Determine the (x, y) coordinate at the center of the cell enclosing the given text.  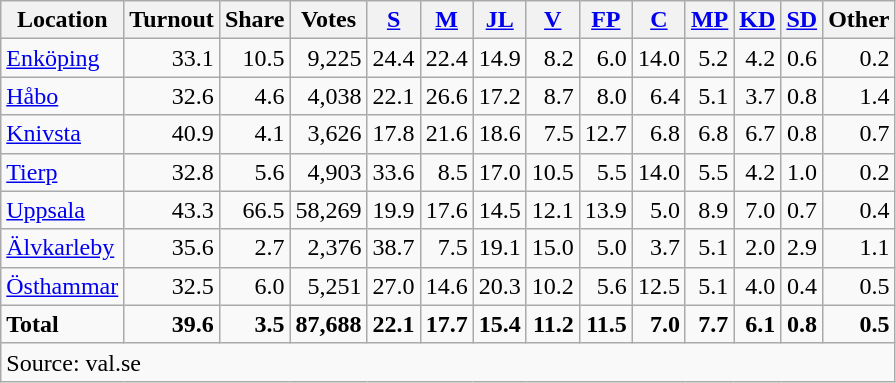
10.2 (552, 286)
FP (606, 20)
13.9 (606, 210)
32.8 (172, 172)
19.9 (394, 210)
Share (254, 20)
17.6 (446, 210)
8.7 (552, 96)
1.4 (859, 96)
M (446, 20)
15.4 (500, 324)
Håbo (62, 96)
11.5 (606, 324)
11.2 (552, 324)
C (658, 20)
39.6 (172, 324)
18.6 (500, 134)
7.7 (709, 324)
12.1 (552, 210)
14.6 (446, 286)
V (552, 20)
2,376 (328, 248)
2.0 (758, 248)
3.5 (254, 324)
12.5 (658, 286)
8.5 (446, 172)
15.0 (552, 248)
Tierp (62, 172)
17.0 (500, 172)
32.6 (172, 96)
8.2 (552, 58)
1.0 (802, 172)
33.1 (172, 58)
4,903 (328, 172)
Location (62, 20)
5,251 (328, 286)
Other (859, 20)
0.6 (802, 58)
27.0 (394, 286)
8.0 (606, 96)
Älvkarleby (62, 248)
19.1 (500, 248)
40.9 (172, 134)
4.0 (758, 286)
MP (709, 20)
17.8 (394, 134)
9,225 (328, 58)
33.6 (394, 172)
5.2 (709, 58)
6.4 (658, 96)
17.7 (446, 324)
Turnout (172, 20)
KD (758, 20)
35.6 (172, 248)
2.9 (802, 248)
58,269 (328, 210)
38.7 (394, 248)
S (394, 20)
1.1 (859, 248)
6.7 (758, 134)
66.5 (254, 210)
87,688 (328, 324)
20.3 (500, 286)
Östhammar (62, 286)
21.6 (446, 134)
4.1 (254, 134)
4,038 (328, 96)
22.4 (446, 58)
3,626 (328, 134)
SD (802, 20)
Knivsta (62, 134)
Total (62, 324)
Votes (328, 20)
Source: val.se (448, 362)
Enköping (62, 58)
Uppsala (62, 210)
4.6 (254, 96)
8.9 (709, 210)
26.6 (446, 96)
JL (500, 20)
14.5 (500, 210)
43.3 (172, 210)
32.5 (172, 286)
17.2 (500, 96)
12.7 (606, 134)
24.4 (394, 58)
14.9 (500, 58)
2.7 (254, 248)
6.1 (758, 324)
